Search for the cell housing the specified text and yield its [x, y] center coordinate. 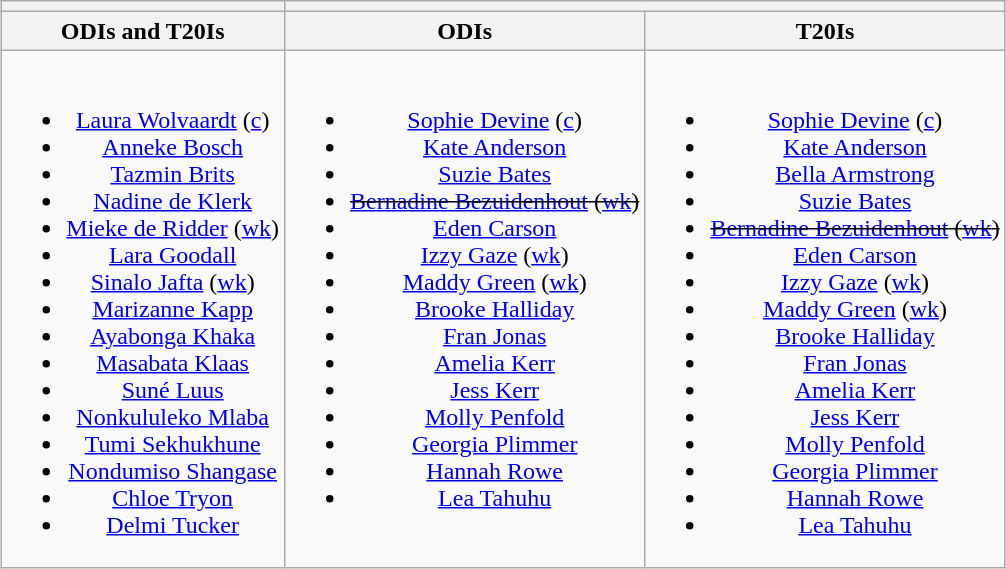
ODIs [465, 31]
T20Is [825, 31]
ODIs and T20Is [143, 31]
